Return (X, Y) of the center of cell containing provided text 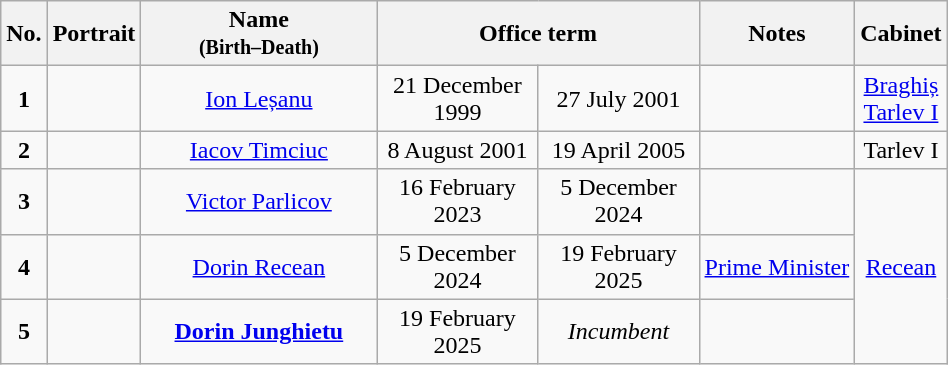
2 (24, 150)
Portrait (94, 34)
Cabinet (901, 34)
Iacov Timciuc (259, 150)
Dorin Junghietu (259, 332)
8 August 2001 (458, 150)
19 April 2005 (618, 150)
Notes (777, 34)
4 (24, 266)
Tarlev I (901, 150)
Recean (901, 266)
5 (24, 332)
16 February 2023 (458, 202)
BraghișTarlev I (901, 98)
Office term (538, 34)
Dorin Recean (259, 266)
Name(Birth–Death) (259, 34)
27 July 2001 (618, 98)
21 December 1999 (458, 98)
Victor Parlicov (259, 202)
No. (24, 34)
Incumbent (618, 332)
3 (24, 202)
1 (24, 98)
Ion Leșanu (259, 98)
Prime Minister (777, 266)
